From the cell containing the given text, extract its center point as (x, y) coordinate. 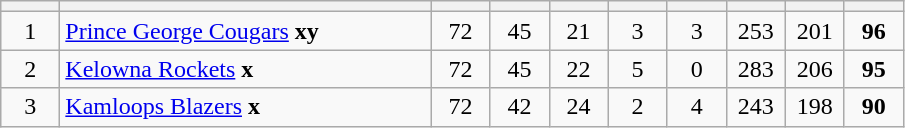
22 (578, 69)
Kamloops Blazers x (246, 107)
96 (874, 31)
1 (30, 31)
253 (756, 31)
4 (696, 107)
0 (696, 69)
5 (638, 69)
90 (874, 107)
201 (814, 31)
95 (874, 69)
243 (756, 107)
198 (814, 107)
24 (578, 107)
Kelowna Rockets x (246, 69)
206 (814, 69)
283 (756, 69)
Prince George Cougars xy (246, 31)
21 (578, 31)
42 (520, 107)
